Provide the [X, Y] coordinate of the cell's center where the given text is located.  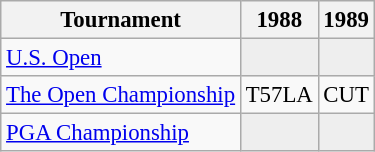
CUT [346, 95]
1989 [346, 20]
PGA Championship [121, 133]
U.S. Open [121, 58]
The Open Championship [121, 95]
Tournament [121, 20]
1988 [279, 20]
T57LA [279, 95]
